Find where the given text appears and provide that cell's center as (X, Y) coordinate. 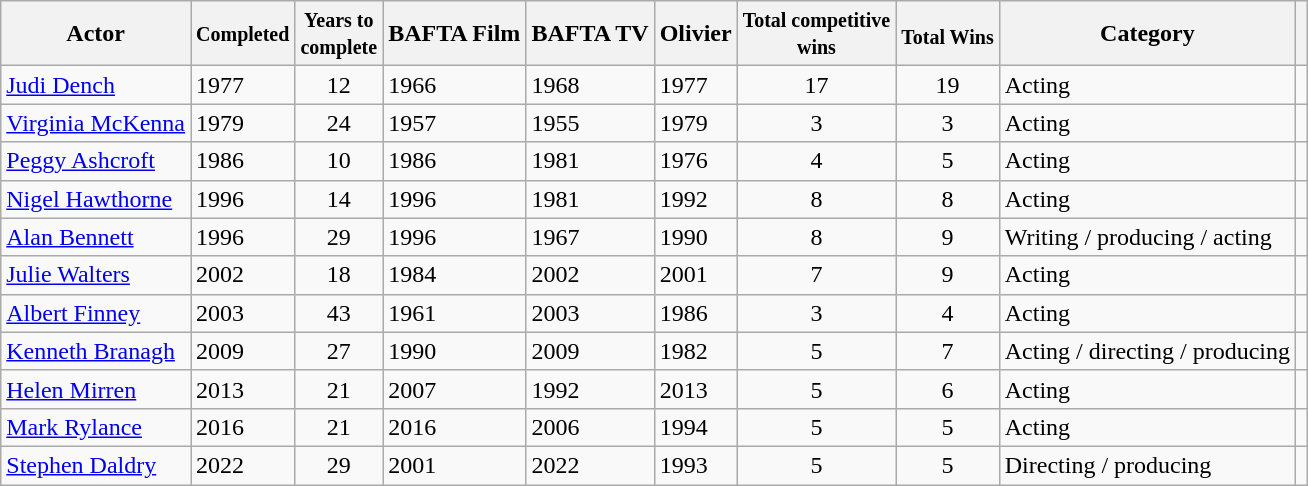
1968 (590, 85)
1976 (696, 161)
Albert Finney (96, 313)
Actor (96, 34)
Category (1147, 34)
Alan Bennett (96, 237)
Acting / directing / producing (1147, 351)
BAFTA Film (454, 34)
Julie Walters (96, 275)
Virginia McKenna (96, 123)
Mark Rylance (96, 427)
1955 (590, 123)
Peggy Ashcroft (96, 161)
Nigel Hawthorne (96, 199)
Helen Mirren (96, 389)
17 (816, 85)
14 (339, 199)
Directing / producing (1147, 465)
6 (948, 389)
1957 (454, 123)
Stephen Daldry (96, 465)
24 (339, 123)
1984 (454, 275)
27 (339, 351)
Years tocomplete (339, 34)
Total Wins (948, 34)
1994 (696, 427)
12 (339, 85)
1982 (696, 351)
Total competitivewins (816, 34)
10 (339, 161)
18 (339, 275)
1967 (590, 237)
1966 (454, 85)
1961 (454, 313)
2006 (590, 427)
Writing / producing / acting (1147, 237)
Judi Dench (96, 85)
Kenneth Branagh (96, 351)
BAFTA TV (590, 34)
2007 (454, 389)
Completed (243, 34)
1993 (696, 465)
43 (339, 313)
19 (948, 85)
Olivier (696, 34)
